Detect which cell encompasses the target text, then output its (X, Y) center coordinate. 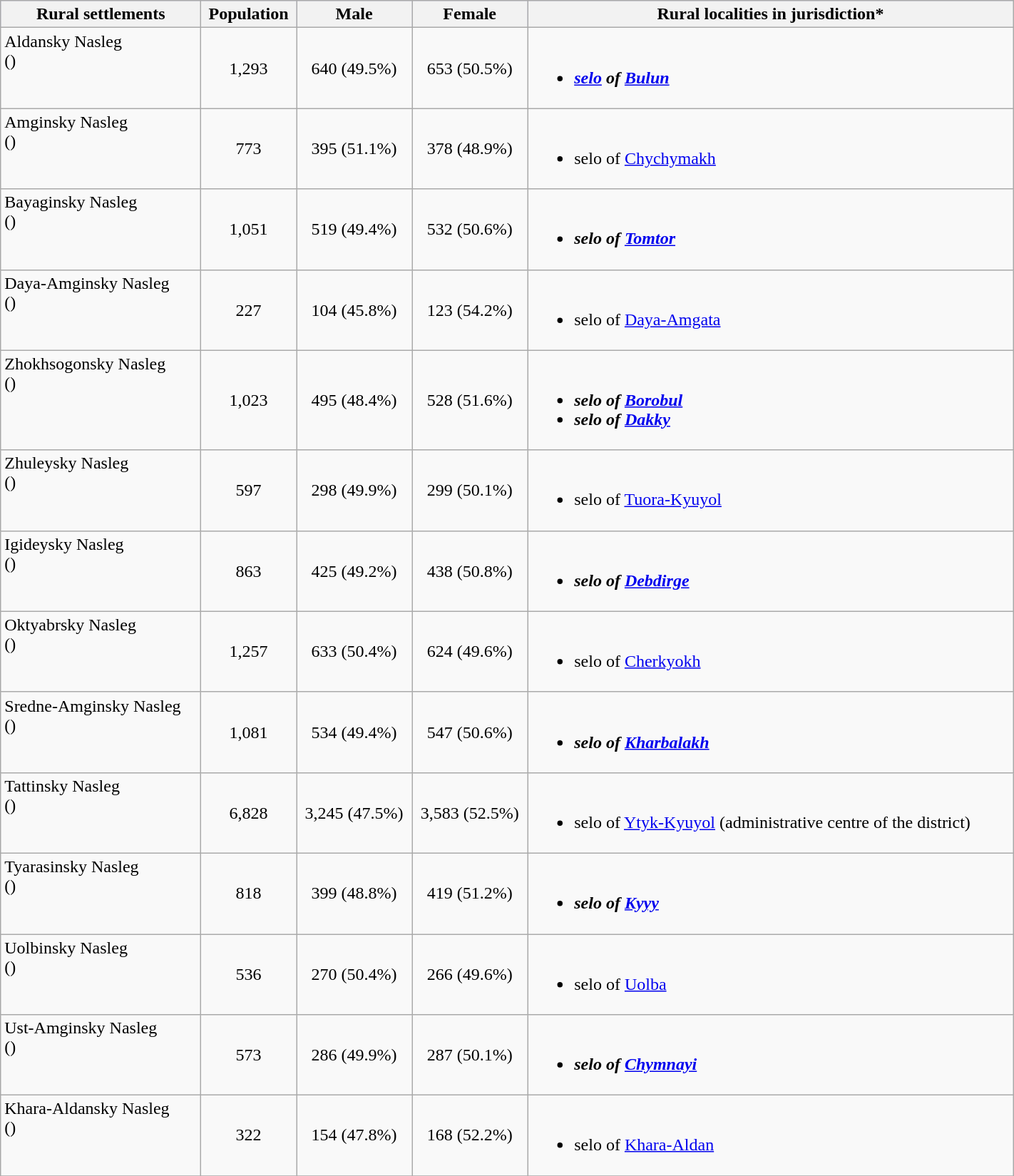
773 (249, 148)
1,081 (249, 732)
534 (49.4%) (354, 732)
266 (49.6%) (470, 974)
selo of Debdirge (771, 571)
624 (49.6%) (470, 652)
selo of Borobulselo of Dakky (771, 400)
227 (249, 310)
selo of Kharbalakh (771, 732)
818 (249, 893)
154 (47.8%) (354, 1135)
322 (249, 1135)
1,257 (249, 652)
Rural localities in jurisdiction* (771, 14)
selo of Cherkyokh (771, 652)
selo of Tuora-Kyuyol (771, 491)
547 (50.6%) (470, 732)
287 (50.1%) (470, 1055)
selo of Kyyy (771, 893)
3,583 (52.5%) (470, 813)
299 (50.1%) (470, 491)
Zhokhsogonsky Nasleg() (101, 400)
3,245 (47.5%) (354, 813)
298 (49.9%) (354, 491)
168 (52.2%) (470, 1135)
Aldansky Nasleg() (101, 68)
438 (50.8%) (470, 571)
519 (49.4%) (354, 230)
selo of Khara-Aldan (771, 1135)
536 (249, 974)
Sredne-Amginsky Nasleg() (101, 732)
1,023 (249, 400)
Male (354, 14)
123 (54.2%) (470, 310)
Tattinsky Nasleg() (101, 813)
selo of Tomtor (771, 230)
selo of Uolba (771, 974)
640 (49.5%) (354, 68)
270 (50.4%) (354, 974)
Rural settlements (101, 14)
532 (50.6%) (470, 230)
Uolbinsky Nasleg() (101, 974)
863 (249, 571)
Oktyabrsky Nasleg() (101, 652)
Bayaginsky Nasleg() (101, 230)
104 (45.8%) (354, 310)
Zhuleysky Nasleg() (101, 491)
Ust-Amginsky Nasleg() (101, 1055)
Daya-Amginsky Nasleg() (101, 310)
1,051 (249, 230)
286 (49.9%) (354, 1055)
6,828 (249, 813)
378 (48.9%) (470, 148)
selo of Chymnayi (771, 1055)
419 (51.2%) (470, 893)
selo of Ytyk-Kyuyol (administrative centre of the district) (771, 813)
1,293 (249, 68)
Amginsky Nasleg() (101, 148)
633 (50.4%) (354, 652)
425 (49.2%) (354, 571)
Female (470, 14)
528 (51.6%) (470, 400)
Igideysky Nasleg() (101, 571)
395 (51.1%) (354, 148)
selo of Chychymakh (771, 148)
selo of Daya-Amgata (771, 310)
653 (50.5%) (470, 68)
Khara-Aldansky Nasleg() (101, 1135)
597 (249, 491)
399 (48.8%) (354, 893)
Tyarasinsky Nasleg() (101, 893)
Population (249, 14)
selo of Bulun (771, 68)
573 (249, 1055)
495 (48.4%) (354, 400)
